Return (X, Y) of the center of cell containing provided text 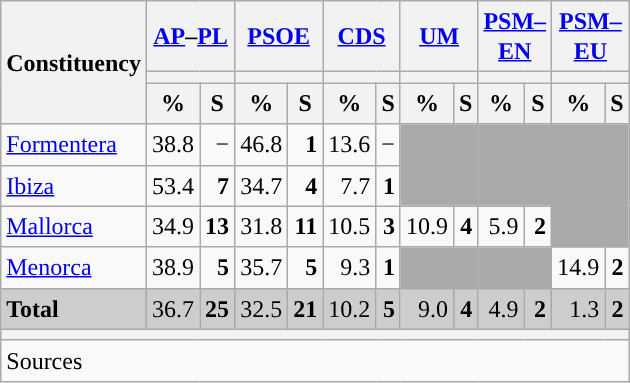
53.4 (172, 186)
10.9 (426, 226)
13 (218, 226)
Sources (315, 360)
38.9 (172, 268)
34.9 (172, 226)
PSOE (279, 36)
AP–PL (190, 36)
34.7 (262, 186)
Ibiza (74, 186)
Menorca (74, 268)
11 (306, 226)
13.6 (350, 144)
9.0 (426, 308)
Constituency (74, 62)
31.8 (262, 226)
21 (306, 308)
5.9 (501, 226)
32.5 (262, 308)
Formentera (74, 144)
14.9 (578, 268)
PSM–EU (590, 36)
4.9 (501, 308)
46.8 (262, 144)
Mallorca (74, 226)
38.8 (172, 144)
9.3 (350, 268)
3 (388, 226)
1.3 (578, 308)
7.7 (350, 186)
7 (218, 186)
35.7 (262, 268)
36.7 (172, 308)
10.2 (350, 308)
CDS (362, 36)
UM (438, 36)
Total (74, 308)
10.5 (350, 226)
PSM–EN (515, 36)
25 (218, 308)
